Find where the given text appears and provide that cell's center as [x, y] coordinate. 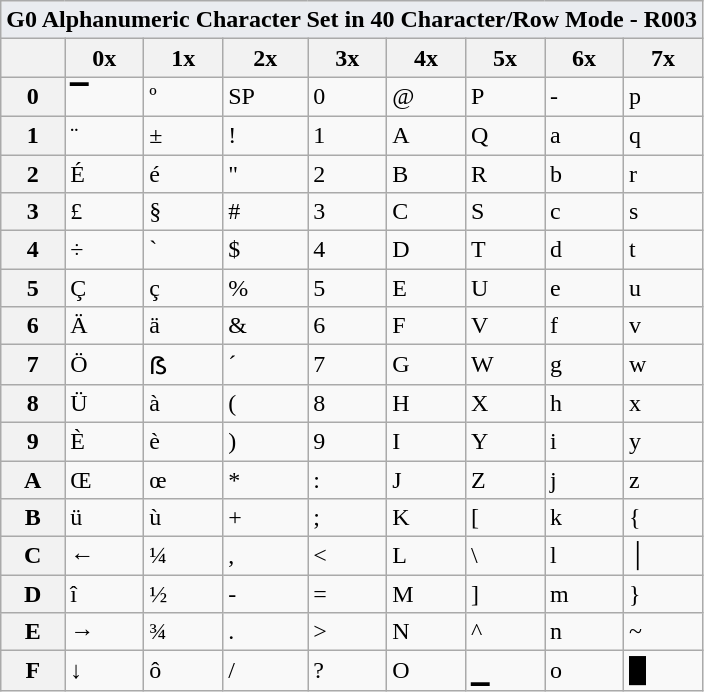
È [104, 441]
O [426, 671]
P [506, 97]
J [426, 479]
R [506, 173]
n [584, 632]
k [584, 518]
U [506, 288]
] [506, 594]
± [184, 135]
v [664, 326]
0x [104, 58]
d [584, 250]
* [266, 479]
? [348, 671]
s [664, 212]
SP [266, 97]
x [664, 403]
4x [426, 58]
ô [184, 671]
a [584, 135]
£ [104, 212]
6x [584, 58]
G0 Alphanumeric Character Set in 40 Character/Row Mode - R003 [352, 20]
▔ [104, 97]
î [104, 594]
Ä [104, 326]
b [584, 173]
% [266, 288]
r [664, 173]
G [426, 365]
è [184, 441]
& [266, 326]
~ [664, 632]
N [426, 632]
7x [664, 58]
z [664, 479]
ẞ [184, 365]
= [348, 594]
L [426, 556]
i [584, 441]
K [426, 518]
Œ [104, 479]
█ [664, 671]
Ç [104, 288]
V [506, 326]
o [584, 671]
/ [266, 671]
# [266, 212]
^ [506, 632]
g [584, 365]
← [104, 556]
é [184, 173]
< [348, 556]
u [664, 288]
h [584, 403]
. [266, 632]
5x [506, 58]
" [266, 173]
Q [506, 135]
w [664, 365]
$ [266, 250]
: [348, 479]
p [664, 97]
ä [184, 326]
, [266, 556]
¾ [184, 632]
e [584, 288]
q [664, 135]
ç [184, 288]
2x [266, 58]
▁ [506, 671]
É [104, 173]
) [266, 441]
f [584, 326]
( [266, 403]
> [348, 632]
ù [184, 518]
S [506, 212]
│ [664, 556]
Ö [104, 365]
œ [184, 479]
} [664, 594]
W [506, 365]
{ [664, 518]
I [426, 441]
3x [348, 58]
→ [104, 632]
¨ [104, 135]
½ [184, 594]
º [184, 97]
1x [184, 58]
@ [426, 97]
j [584, 479]
c [584, 212]
T [506, 250]
+ [266, 518]
M [426, 594]
à [184, 403]
m [584, 594]
¼ [184, 556]
t [664, 250]
↓ [104, 671]
÷ [104, 250]
l [584, 556]
y [664, 441]
ü [104, 518]
´ [266, 365]
` [184, 250]
Ü [104, 403]
§ [184, 212]
; [348, 518]
Z [506, 479]
X [506, 403]
H [426, 403]
! [266, 135]
\ [506, 556]
Y [506, 441]
[ [506, 518]
